Determine the (x, y) coordinate at the center of the cell enclosing the given text.  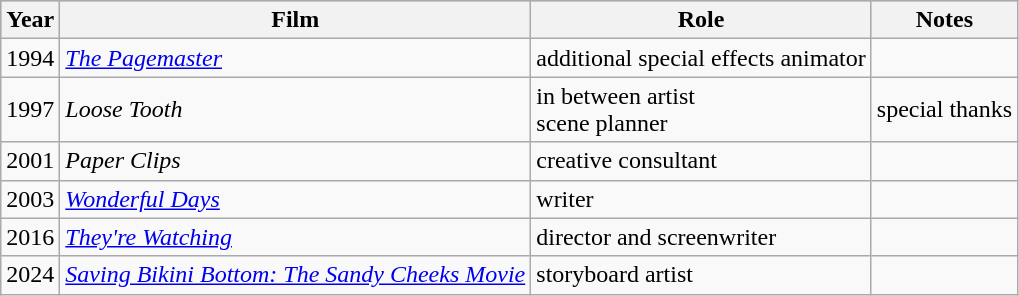
2003 (30, 199)
Saving Bikini Bottom: The Sandy Cheeks Movie (296, 275)
They're Watching (296, 237)
Paper Clips (296, 161)
Year (30, 20)
2024 (30, 275)
storyboard artist (701, 275)
Role (701, 20)
writer (701, 199)
director and screenwriter (701, 237)
2001 (30, 161)
The Pagemaster (296, 58)
in between artistscene planner (701, 110)
2016 (30, 237)
creative consultant (701, 161)
Notes (944, 20)
Loose Tooth (296, 110)
1997 (30, 110)
special thanks (944, 110)
1994 (30, 58)
additional special effects animator (701, 58)
Wonderful Days (296, 199)
Film (296, 20)
